Scan for the cell matching the given text and deliver its [X, Y] coordinate at center. 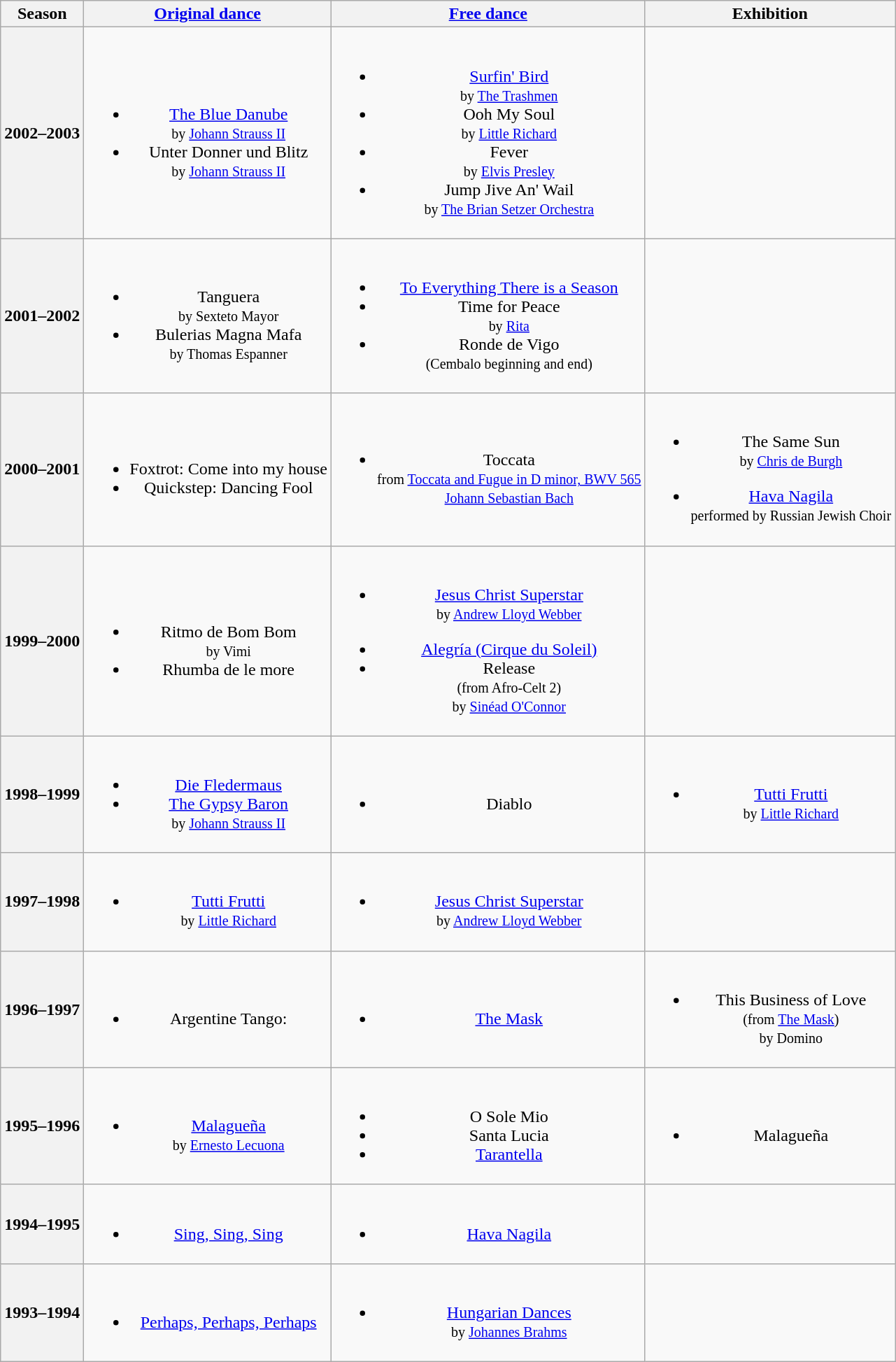
Tanguera by Sexteto Mayor Bulerias Magna Mafa by Thomas Espanner [208, 316]
Malagueña [770, 1126]
1996–1997 [42, 1009]
2000–2001 [42, 469]
2002–2003 [42, 133]
Original dance [208, 14]
Malagueña by Ernesto Lecuona [208, 1126]
Season [42, 14]
Free dance [488, 14]
1997–1998 [42, 902]
1994–1995 [42, 1224]
2001–2002 [42, 316]
To Everything There is a SeasonTime for Peace by Rita Ronde de Vigo (Cembalo beginning and end) [488, 316]
1993–1994 [42, 1312]
This Business of Love (from The Mask) by Domino [770, 1009]
Jesus Christ Superstar by Andrew Lloyd Webber Alegría (Cirque du Soleil)Release (from Afro-Celt 2) by Sinéad O'Connor [488, 641]
Exhibition [770, 14]
Toccata from Toccata and Fugue in D minor, BWV 565 Johann Sebastian Bach [488, 469]
Foxtrot: Come into my houseQuickstep: Dancing Fool [208, 469]
Argentine Tango: [208, 1009]
The Blue Danube by Johann Strauss II Unter Donner und Blitz by Johann Strauss II [208, 133]
Diablo [488, 795]
Perhaps, Perhaps, Perhaps [208, 1312]
Sing, Sing, Sing [208, 1224]
O Sole MioSanta LuciaTarantella [488, 1126]
1999–2000 [42, 641]
The Mask [488, 1009]
Surfin' Bird by The Trashmen Ooh My Soul by Little Richard Fever by Elvis Presley Jump Jive An' Wail by The Brian Setzer Orchestra [488, 133]
Ritmo de Bom Bom by Vimi Rhumba de le more [208, 641]
1998–1999 [42, 795]
Jesus Christ Superstar by Andrew Lloyd Webber [488, 902]
1995–1996 [42, 1126]
Die FledermausThe Gypsy Baron by Johann Strauss II [208, 795]
Hava Nagila [488, 1224]
The Same Sun by Chris de Burgh Hava Nagila performed by Russian Jewish Choir [770, 469]
Hungarian Dances by Johannes Brahms [488, 1312]
